Return [x, y] of the center of cell containing provided text 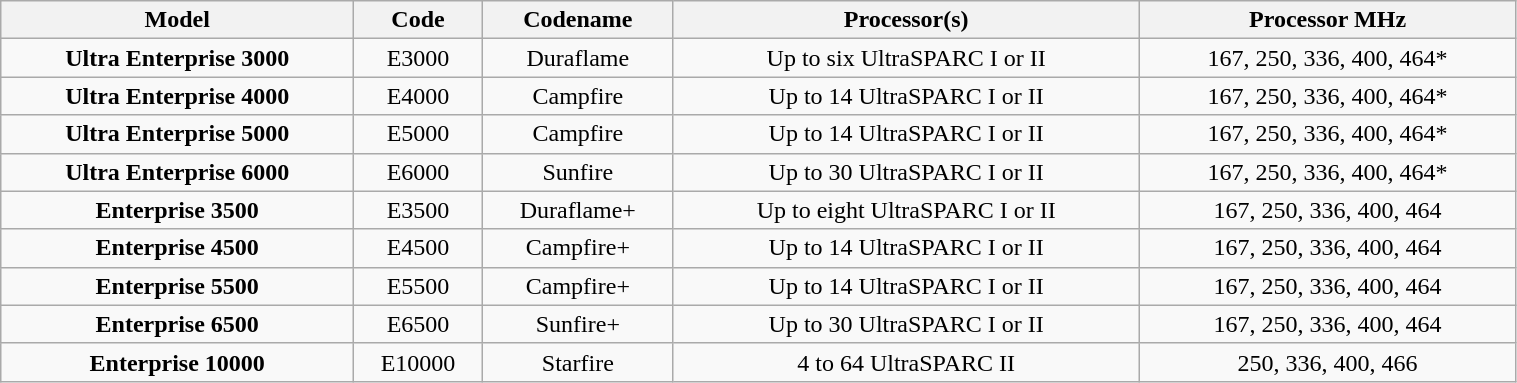
Codename [578, 20]
Enterprise 5500 [178, 286]
Code [418, 20]
Ultra Enterprise 6000 [178, 172]
Duraflame+ [578, 210]
Up to six UltraSPARC I or II [906, 58]
Ultra Enterprise 3000 [178, 58]
E3000 [418, 58]
Sunfire [578, 172]
E4500 [418, 248]
E3500 [418, 210]
E5000 [418, 134]
250, 336, 400, 466 [1328, 362]
E10000 [418, 362]
Ultra Enterprise 4000 [178, 96]
Processor MHz [1328, 20]
E4000 [418, 96]
Enterprise 3500 [178, 210]
Enterprise 10000 [178, 362]
Processor(s) [906, 20]
Duraflame [578, 58]
Model [178, 20]
Ultra Enterprise 5000 [178, 134]
E6000 [418, 172]
Enterprise 6500 [178, 324]
Sunfire+ [578, 324]
Starfire [578, 362]
Enterprise 4500 [178, 248]
Up to eight UltraSPARC I or II [906, 210]
E5500 [418, 286]
4 to 64 UltraSPARC II [906, 362]
E6500 [418, 324]
